Search for the cell housing the specified text and yield its (X, Y) center coordinate. 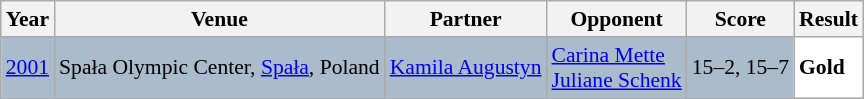
Spała Olympic Center, Spała, Poland (220, 68)
Score (740, 19)
Venue (220, 19)
Opponent (617, 19)
Gold (828, 68)
15–2, 15–7 (740, 68)
Result (828, 19)
Partner (466, 19)
Year (28, 19)
2001 (28, 68)
Kamila Augustyn (466, 68)
Carina Mette Juliane Schenk (617, 68)
